Return [x, y] of the center of cell containing provided text 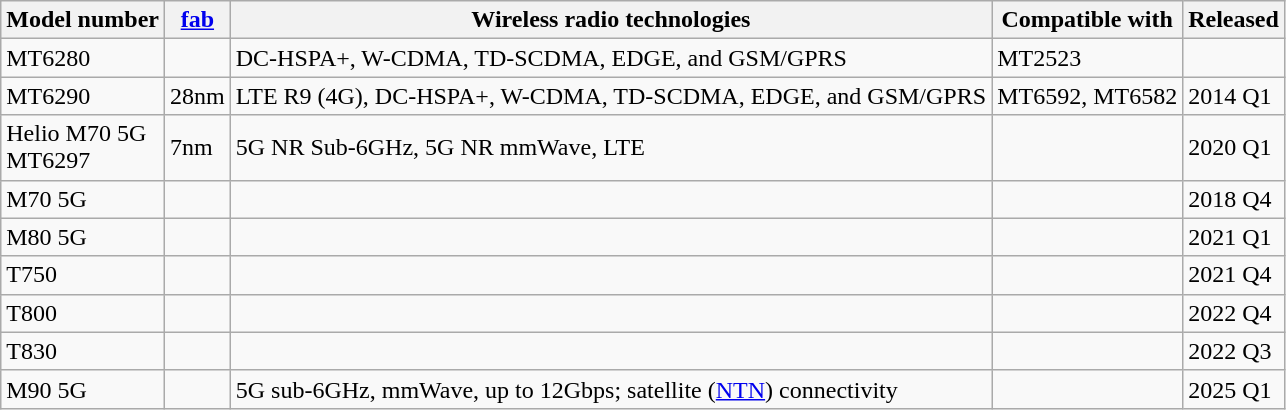
T750 [83, 275]
T800 [83, 313]
MT6592, MT6582 [1088, 96]
Helio M70 5GMT6297 [83, 148]
2014 Q1 [1234, 96]
2025 Q1 [1234, 389]
LTE R9 (4G), DC-HSPA+, W-CDMA, TD-SCDMA, EDGE, and GSM/GPRS [610, 96]
DC-HSPA+, W-CDMA, TD-SCDMA, EDGE, and GSM/GPRS [610, 58]
M90 5G [83, 389]
7nm [197, 148]
T830 [83, 351]
2020 Q1 [1234, 148]
Compatible with [1088, 20]
Wireless radio technologies [610, 20]
5G sub-6GHz, mmWave, up to 12Gbps; satellite (NTN) connectivity [610, 389]
Model number [83, 20]
2021 Q4 [1234, 275]
Released [1234, 20]
2022 Q3 [1234, 351]
MT6290 [83, 96]
MT6280 [83, 58]
2021 Q1 [1234, 237]
2018 Q4 [1234, 199]
M80 5G [83, 237]
M70 5G [83, 199]
2022 Q4 [1234, 313]
5G NR Sub-6GHz, 5G NR mmWave, LTE [610, 148]
MT2523 [1088, 58]
28nm [197, 96]
fab [197, 20]
